Extract the [X, Y] coordinate from the center of the cell holding the provided text.  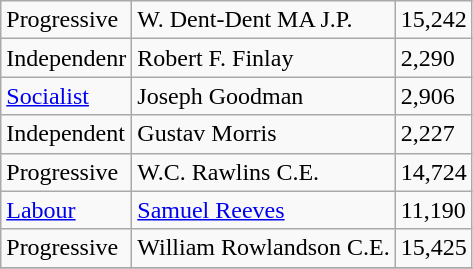
W. Dent-Dent MA J.P. [264, 20]
Gustav Morris [264, 134]
2,906 [434, 96]
William Rowlandson C.E. [264, 248]
Robert F. Finlay [264, 58]
14,724 [434, 172]
W.C. Rawlins C.E. [264, 172]
2,227 [434, 134]
Samuel Reeves [264, 210]
Labour [66, 210]
Socialist [66, 96]
Independent [66, 134]
15,425 [434, 248]
15,242 [434, 20]
11,190 [434, 210]
2,290 [434, 58]
Joseph Goodman [264, 96]
Independenr [66, 58]
